Search for the cell housing the specified text and yield its [X, Y] center coordinate. 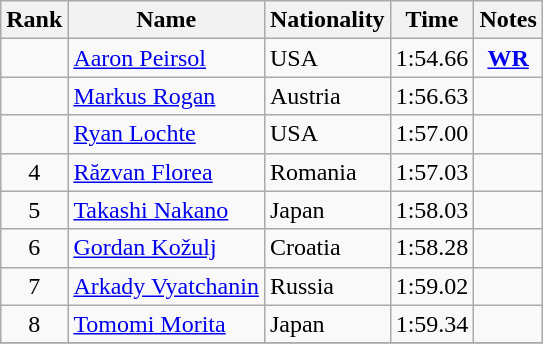
1:57.00 [432, 134]
1:54.66 [432, 58]
Croatia [327, 248]
1:56.63 [432, 96]
Tomomi Morita [166, 324]
8 [34, 324]
Arkady Vyatchanin [166, 286]
WR [508, 58]
1:59.02 [432, 286]
Time [432, 20]
Nationality [327, 20]
Gordan Kožulj [166, 248]
Markus Rogan [166, 96]
Austria [327, 96]
Notes [508, 20]
Ryan Lochte [166, 134]
1:59.34 [432, 324]
1:58.28 [432, 248]
Russia [327, 286]
4 [34, 172]
Name [166, 20]
7 [34, 286]
5 [34, 210]
Takashi Nakano [166, 210]
Rank [34, 20]
Aaron Peirsol [166, 58]
1:57.03 [432, 172]
6 [34, 248]
1:58.03 [432, 210]
Răzvan Florea [166, 172]
Romania [327, 172]
